Provide the [x, y] coordinate of the cell's center where the given text is located.  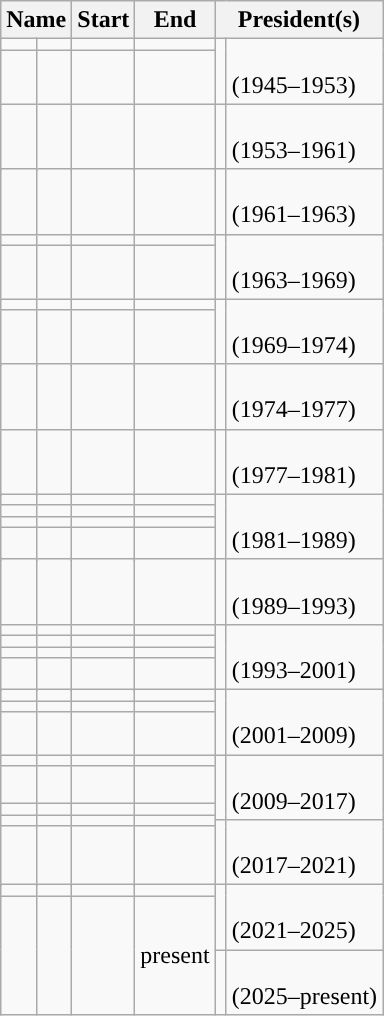
(1974–1977) [304, 396]
(1981–1989) [304, 526]
(1993–2001) [304, 656]
(1969–1974) [304, 332]
(2017–2021) [304, 852]
(1945–1953) [304, 72]
(1989–1993) [304, 592]
(2009–2017) [304, 786]
(1953–1961) [304, 136]
(1961–1963) [304, 202]
Name [36, 20]
(2021–2025) [304, 918]
President(s) [298, 20]
End [175, 20]
(2025–present) [304, 982]
(2001–2009) [304, 722]
(1963–1969) [304, 266]
(1977–1981) [304, 462]
Start [104, 20]
present [175, 956]
